Return [x, y] of the center of cell containing provided text 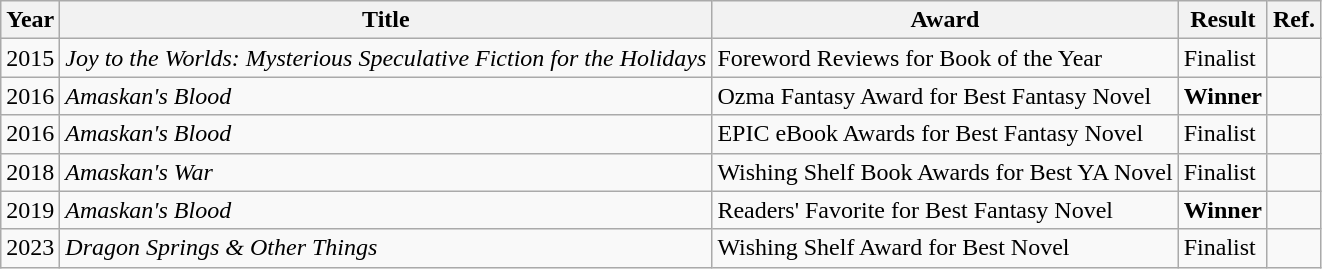
Wishing Shelf Award for Best Novel [945, 248]
Foreword Reviews for Book of the Year [945, 58]
2018 [30, 172]
Year [30, 20]
Readers' Favorite for Best Fantasy Novel [945, 210]
2023 [30, 248]
Result [1222, 20]
Ref. [1294, 20]
Ozma Fantasy Award for Best Fantasy Novel [945, 96]
Joy to the Worlds: Mysterious Speculative Fiction for the Holidays [386, 58]
Award [945, 20]
Amaskan's War [386, 172]
EPIC eBook Awards for Best Fantasy Novel [945, 134]
2015 [30, 58]
Dragon Springs & Other Things [386, 248]
2019 [30, 210]
Wishing Shelf Book Awards for Best YA Novel [945, 172]
Title [386, 20]
